Return (x, y) of the center of cell containing provided text 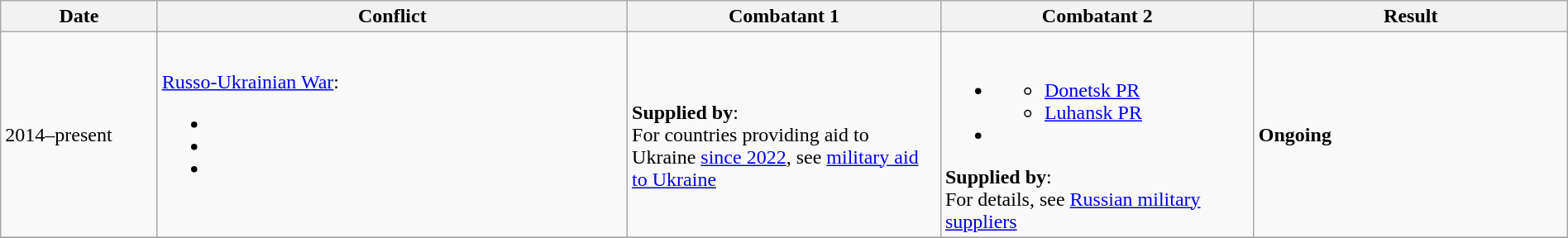
Combatant 2 (1097, 17)
Conflict (392, 17)
Combatant 1 (784, 17)
Result (1411, 17)
2014–present (79, 135)
Date (79, 17)
Ongoing (1411, 135)
Donetsk PR Luhansk PRSupplied by: For details, see Russian military suppliers (1097, 135)
Supplied by:For countries providing aid to Ukraine since 2022, see military aid to Ukraine (784, 135)
Russo-Ukrainian War: (392, 135)
